Determine the (X, Y) coordinate at the center of the cell enclosing the given text.  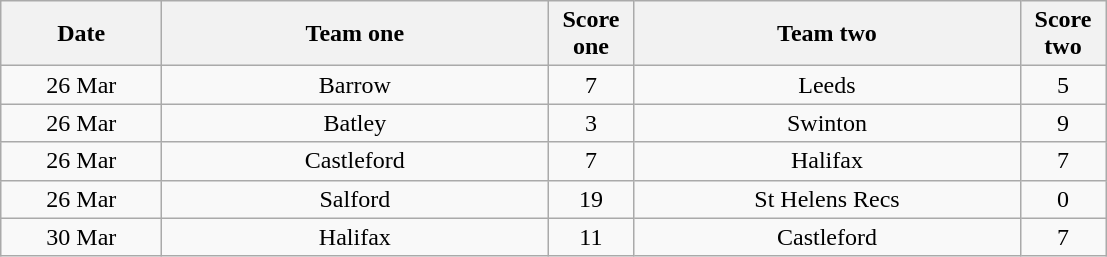
0 (1063, 199)
3 (591, 123)
Swinton (827, 123)
St Helens Recs (827, 199)
Date (82, 34)
Team two (827, 34)
Salford (355, 199)
30 Mar (82, 237)
5 (1063, 85)
19 (591, 199)
9 (1063, 123)
Barrow (355, 85)
Leeds (827, 85)
Team one (355, 34)
Score two (1063, 34)
Score one (591, 34)
11 (591, 237)
Batley (355, 123)
